Determine the [X, Y] coordinate at the center of the cell enclosing the given text.  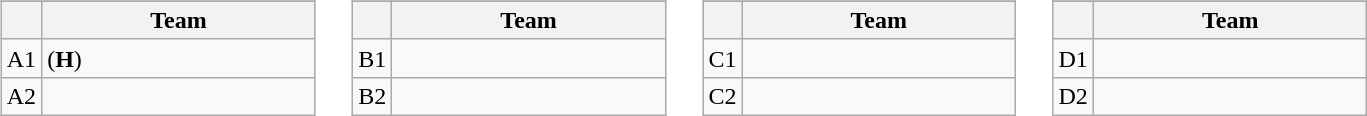
(H) [179, 58]
A1 [21, 58]
D2 [1073, 96]
A2 [21, 96]
C1 [722, 58]
C2 [722, 96]
D1 [1073, 58]
B2 [372, 96]
B1 [372, 58]
